Determine the (x, y) coordinate at the center of the cell enclosing the given text.  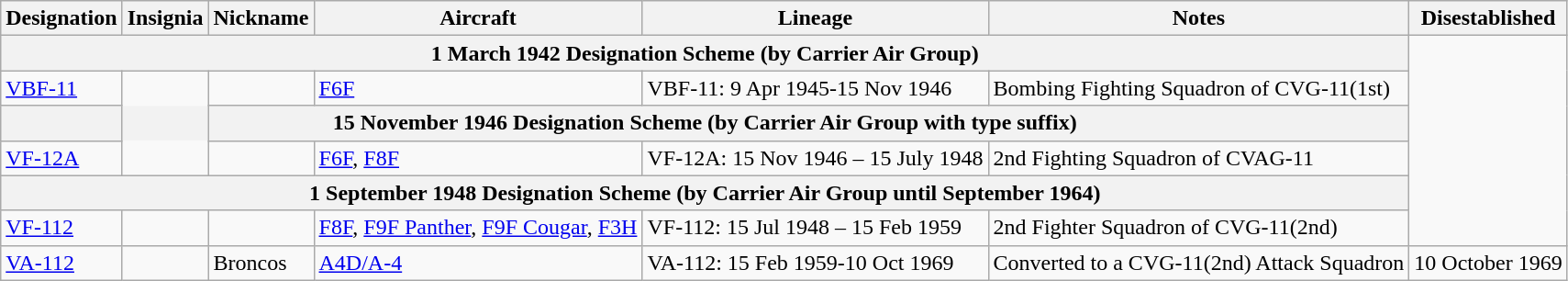
15 November 1946 Designation Scheme (by Carrier Air Group with type suffix) (705, 123)
VF-112 (61, 228)
Nickname (261, 18)
F6F, F8F (478, 158)
VF-112: 15 Jul 1948 – 15 Feb 1959 (815, 228)
1 March 1942 Designation Scheme (by Carrier Air Group) (705, 53)
VF-12A: 15 Nov 1946 – 15 July 1948 (815, 158)
VBF-11: 9 Apr 1945-15 Nov 1946 (815, 88)
Lineage (815, 18)
F8F, F9F Panther, F9F Cougar, F3H (478, 228)
2nd Fighting Squadron of CVAG-11 (1198, 158)
VA-112: 15 Feb 1959-10 Oct 1969 (815, 263)
1 September 1948 Designation Scheme (by Carrier Air Group until September 1964) (705, 193)
Notes (1198, 18)
Designation (61, 18)
Bombing Fighting Squadron of CVG-11(1st) (1198, 88)
Aircraft (478, 18)
Converted to a CVG-11(2nd) Attack Squadron (1198, 263)
VF-12A (61, 158)
Disestablished (1488, 18)
10 October 1969 (1488, 263)
VBF-11 (61, 88)
VA-112 (61, 263)
Insignia (165, 18)
2nd Fighter Squadron of CVG-11(2nd) (1198, 228)
F6F (478, 88)
A4D/A-4 (478, 263)
Broncos (261, 263)
